Find where the given text appears and provide that cell's center as (X, Y) coordinate. 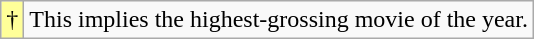
This implies the highest-grossing movie of the year. (279, 20)
† (12, 20)
